Search for the cell housing the specified text and yield its (X, Y) center coordinate. 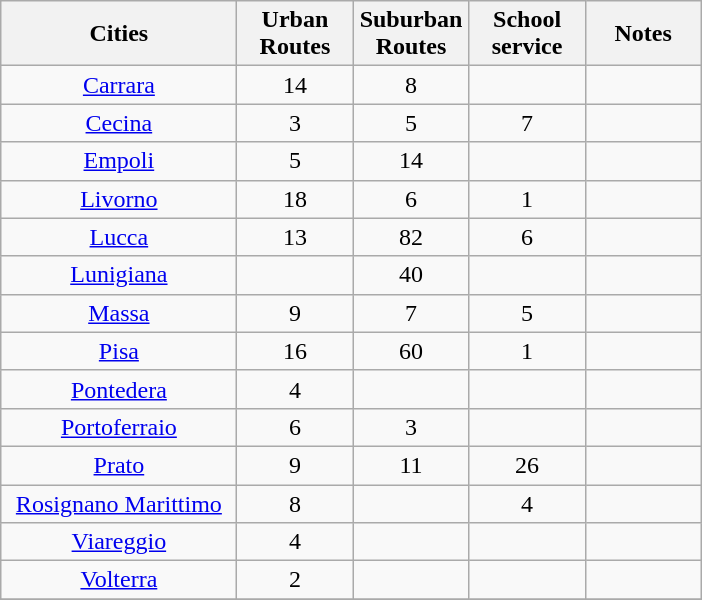
11 (411, 465)
Suburban Routes (411, 34)
Pisa (119, 351)
18 (295, 199)
Urban Routes (295, 34)
Massa (119, 313)
School service (527, 34)
40 (411, 275)
Lucca (119, 237)
Portoferraio (119, 427)
Livorno (119, 199)
Volterra (119, 580)
26 (527, 465)
Cecina (119, 123)
Pontedera (119, 389)
82 (411, 237)
Notes (643, 34)
Empoli (119, 161)
Cities (119, 34)
Rosignano Marittimo (119, 503)
Viareggio (119, 542)
16 (295, 351)
13 (295, 237)
60 (411, 351)
2 (295, 580)
Lunigiana (119, 275)
Carrara (119, 85)
Prato (119, 465)
